Find where the given text appears and provide that cell's center as [X, Y] coordinate. 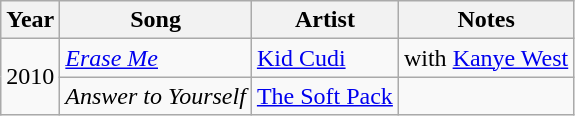
2010 [30, 77]
Year [30, 20]
Kid Cudi [324, 58]
with Kanye West [486, 58]
The Soft Pack [324, 96]
Notes [486, 20]
Answer to Yourself [156, 96]
Song [156, 20]
Erase Me [156, 58]
Artist [324, 20]
